Detect which cell encompasses the target text, then output its (X, Y) center coordinate. 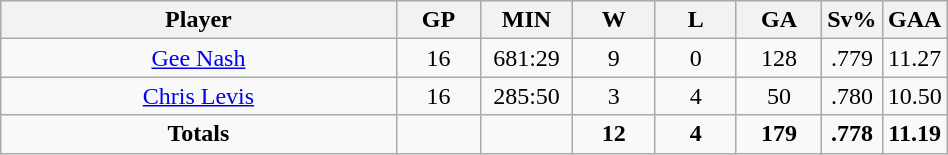
0 (696, 58)
9 (614, 58)
50 (778, 96)
GAA (914, 20)
L (696, 20)
MIN (526, 20)
3 (614, 96)
12 (614, 134)
11.27 (914, 58)
179 (778, 134)
10.50 (914, 96)
Sv% (852, 20)
.778 (852, 134)
.779 (852, 58)
GA (778, 20)
.780 (852, 96)
GP (438, 20)
11.19 (914, 134)
Chris Levis (198, 96)
Player (198, 20)
Totals (198, 134)
285:50 (526, 96)
W (614, 20)
Gee Nash (198, 58)
128 (778, 58)
681:29 (526, 58)
